Return [X, Y] of the center of cell containing provided text 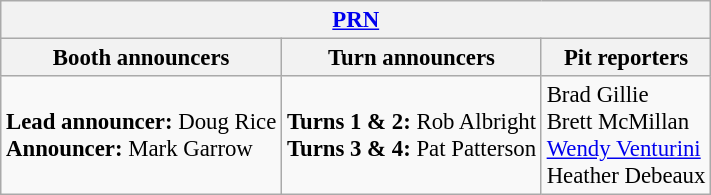
Lead announcer: Doug RiceAnnouncer: Mark Garrow [142, 136]
PRN [356, 20]
Turns 1 & 2: Rob AlbrightTurns 3 & 4: Pat Patterson [412, 136]
Turn announcers [412, 58]
Pit reporters [626, 58]
Brad GillieBrett McMillanWendy VenturiniHeather Debeaux [626, 136]
Booth announcers [142, 58]
